Return [x, y] of the center of cell containing provided text 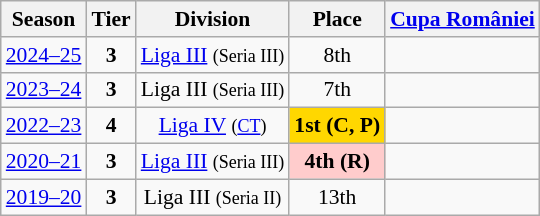
2019–20 [44, 197]
2020–21 [44, 162]
Place [337, 19]
Division [213, 19]
Cupa României [462, 19]
2024–25 [44, 55]
13th [337, 197]
7th [337, 90]
Season [44, 19]
4th (R) [337, 162]
4 [110, 126]
8th [337, 55]
2022–23 [44, 126]
2023–24 [44, 90]
Liga III (Seria II) [213, 197]
1st (C, P) [337, 126]
Tier [110, 19]
Liga IV (CT) [213, 126]
